Detect which cell encompasses the target text, then output its [X, Y] center coordinate. 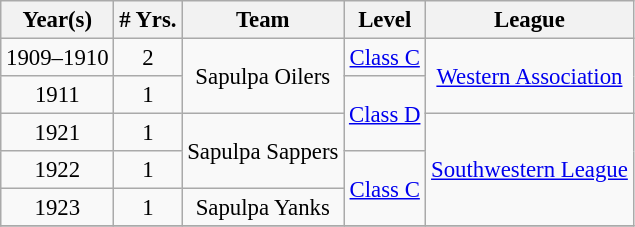
Class D [385, 114]
Sapulpa Oilers [263, 76]
1911 [58, 95]
1909–1910 [58, 58]
1923 [58, 208]
1921 [58, 133]
Western Association [530, 76]
Southwestern League [530, 170]
Sapulpa Sappers [263, 152]
Level [385, 20]
Team [263, 20]
# Yrs. [148, 20]
2 [148, 58]
Sapulpa Yanks [263, 208]
1922 [58, 170]
League [530, 20]
Year(s) [58, 20]
